Search for the cell housing the specified text and yield its (x, y) center coordinate. 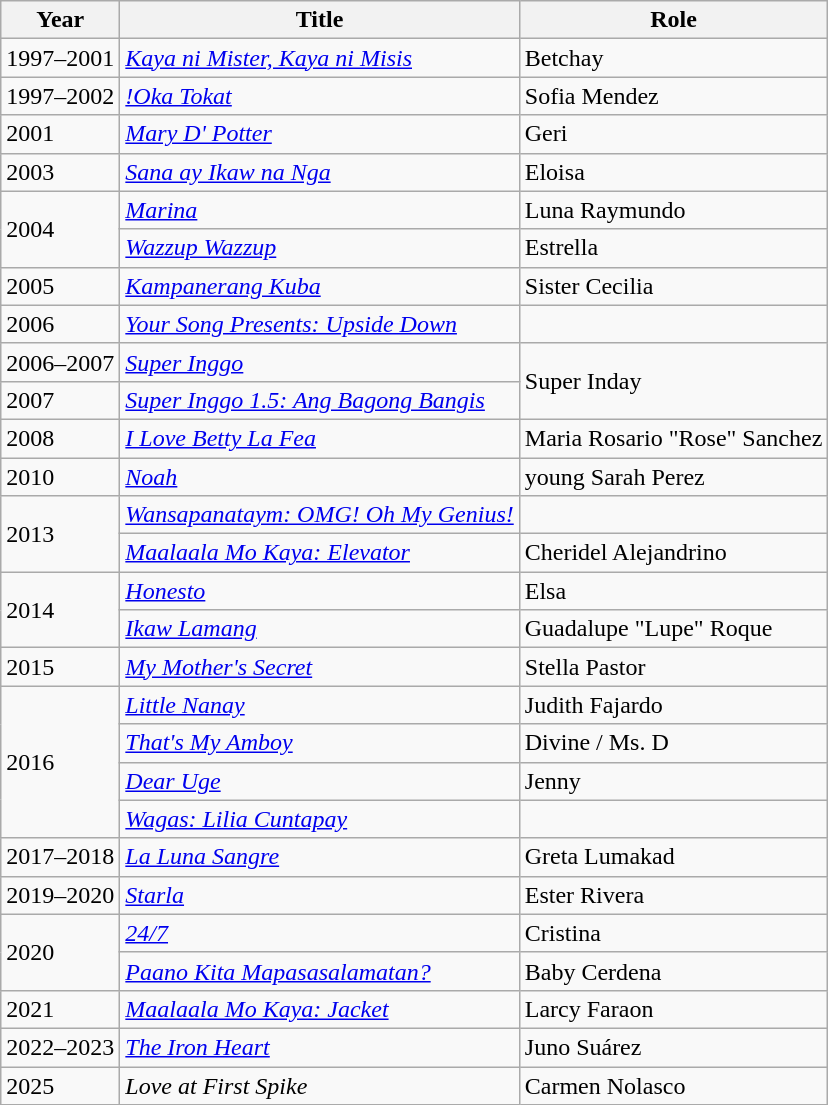
2006 (60, 324)
Larcy Faraon (674, 1009)
Kaya ni Mister, Kaya ni Misis (320, 58)
Marina (320, 210)
24/7 (320, 933)
Geri (674, 134)
Betchay (674, 58)
2015 (60, 667)
La Luna Sangre (320, 857)
2008 (60, 438)
I Love Betty La Fea (320, 438)
2022–2023 (60, 1047)
Jenny (674, 781)
Luna Raymundo (674, 210)
Mary D' Potter (320, 134)
Sofia Mendez (674, 96)
2006–2007 (60, 362)
Elsa (674, 591)
1997–2002 (60, 96)
My Mother's Secret (320, 667)
Maria Rosario "Rose" Sanchez (674, 438)
2025 (60, 1085)
Paano Kita Mapasasalamatan? (320, 971)
Little Nanay (320, 705)
Juno Suárez (674, 1047)
2010 (60, 477)
Estrella (674, 248)
2001 (60, 134)
2016 (60, 762)
2019–2020 (60, 895)
Stella Pastor (674, 667)
2020 (60, 952)
Super Inggo (320, 362)
Maalaala Mo Kaya: Jacket (320, 1009)
Your Song Presents: Upside Down (320, 324)
Honesto (320, 591)
2005 (60, 286)
Cristina (674, 933)
2007 (60, 400)
Maalaala Mo Kaya: Elevator (320, 553)
Super Inday (674, 381)
Ikaw Lamang (320, 629)
Starla (320, 895)
The Iron Heart (320, 1047)
Greta Lumakad (674, 857)
Baby Cerdena (674, 971)
Divine / Ms. D (674, 743)
Title (320, 20)
Sana ay Ikaw na Nga (320, 172)
young Sarah Perez (674, 477)
2014 (60, 610)
2003 (60, 172)
Ester Rivera (674, 895)
Dear Uge (320, 781)
Eloisa (674, 172)
Year (60, 20)
Kampanerang Kuba (320, 286)
Judith Fajardo (674, 705)
Wansapanataym: OMG! Oh My Genius! (320, 515)
Noah (320, 477)
Love at First Spike (320, 1085)
That's My Amboy (320, 743)
Cheridel Alejandrino (674, 553)
Sister Cecilia (674, 286)
2013 (60, 534)
Carmen Nolasco (674, 1085)
Wazzup Wazzup (320, 248)
Role (674, 20)
!Oka Tokat (320, 96)
2017–2018 (60, 857)
1997–2001 (60, 58)
Guadalupe "Lupe" Roque (674, 629)
Wagas: Lilia Cuntapay (320, 819)
2021 (60, 1009)
Super Inggo 1.5: Ang Bagong Bangis (320, 400)
2004 (60, 229)
